Locate the cell with the specified text and output its [X, Y] center coordinate. 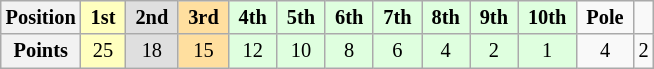
1st [104, 17]
9th [494, 17]
6 [397, 51]
7th [397, 17]
6th [349, 17]
Position [41, 17]
4th [253, 17]
8 [349, 51]
8th [446, 17]
Points [41, 51]
25 [104, 51]
12 [253, 51]
2nd [152, 17]
15 [203, 51]
10 [301, 51]
18 [152, 51]
10th [547, 17]
3rd [203, 17]
5th [301, 17]
Pole [604, 17]
1 [547, 51]
